Output the [X, Y] coordinate of the center of the cell containing the given text.  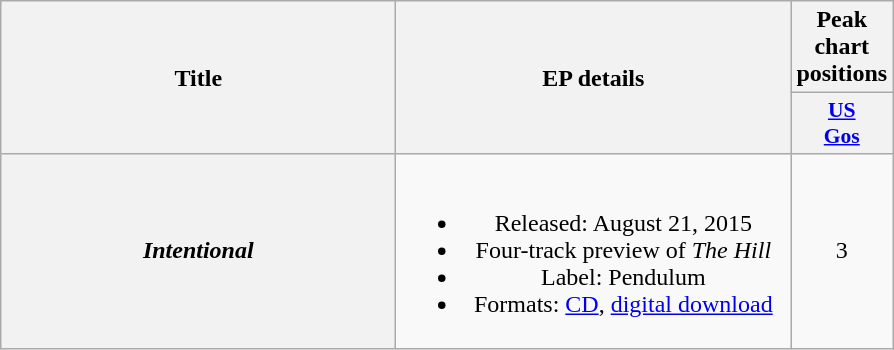
3 [842, 251]
Title [198, 78]
EP details [594, 78]
USGos [842, 124]
Released: August 21, 2015Four-track preview of The HillLabel: PendulumFormats: CD, digital download [594, 251]
Peak chart positions [842, 47]
Intentional [198, 251]
